Provide the [X, Y] coordinate of the cell's center where the given text is located.  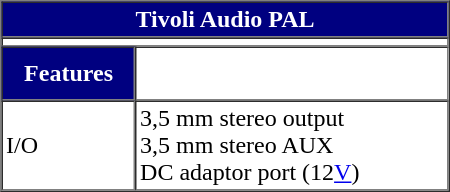
I/O [69, 145]
3,5 mm stereo output 3,5 mm stereo AUX DC adaptor port (12V) [292, 145]
Tivoli Audio PAL [226, 20]
Features [69, 73]
